Output the [X, Y] coordinate of the center of the cell containing the given text.  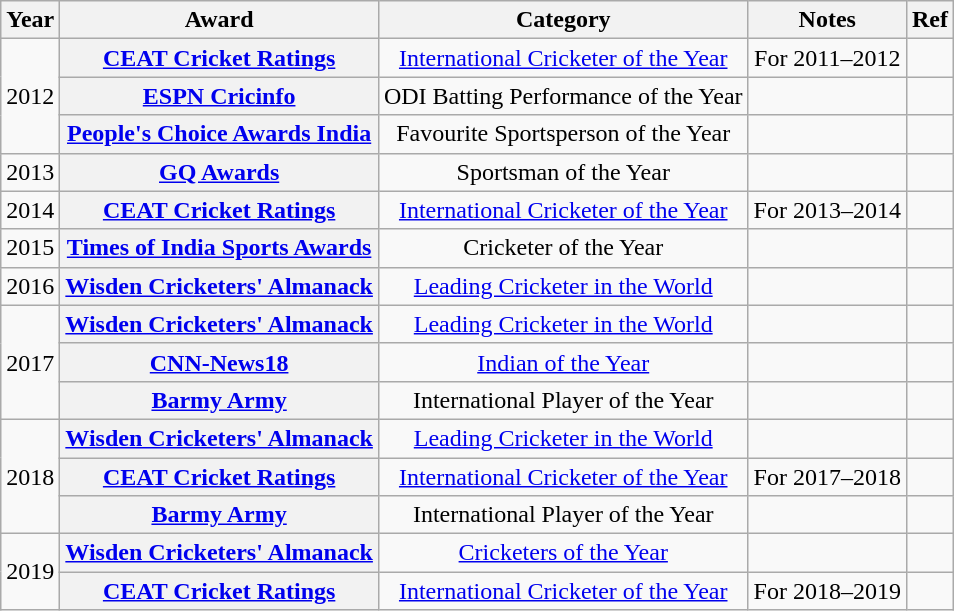
2019 [30, 572]
Favourite Sportsperson of the Year [563, 134]
2017 [30, 362]
Notes [827, 20]
CNN-News18 [220, 362]
Times of India Sports Awards [220, 248]
GQ Awards [220, 172]
For 2013–2014 [827, 210]
For 2018–2019 [827, 591]
Award [220, 20]
2015 [30, 248]
Cricketer of the Year [563, 248]
2012 [30, 96]
2018 [30, 476]
For 2011–2012 [827, 58]
2013 [30, 172]
Sportsman of the Year [563, 172]
2016 [30, 286]
Indian of the Year [563, 362]
ODI Batting Performance of the Year [563, 96]
People's Choice Awards India [220, 134]
2014 [30, 210]
Cricketers of the Year [563, 553]
For 2017–2018 [827, 477]
ESPN Cricinfo [220, 96]
Ref [930, 20]
Year [30, 20]
Category [563, 20]
